Search for the cell housing the specified text and yield its (X, Y) center coordinate. 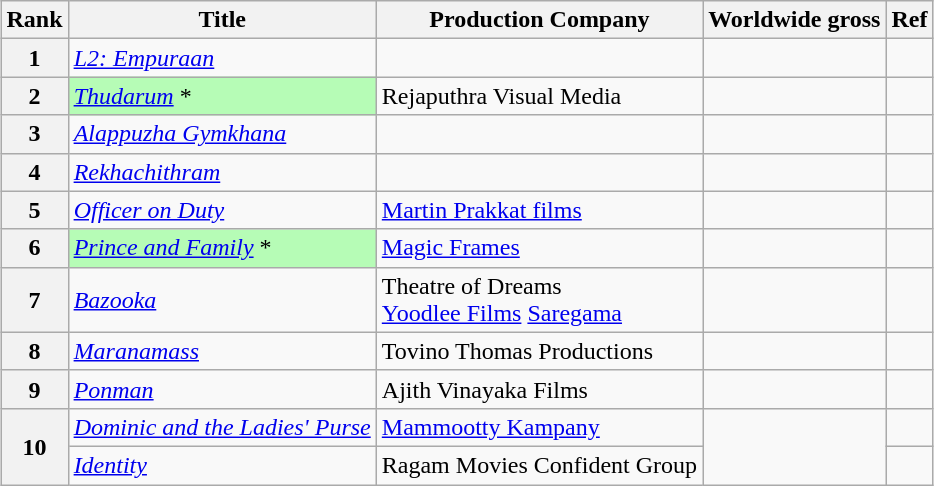
Ponman (222, 389)
3 (34, 134)
2 (34, 96)
Dominic and the Ladies' Purse (222, 427)
Maranamass (222, 351)
4 (34, 172)
Alappuzha Gymkhana (222, 134)
Worldwide gross (794, 20)
1 (34, 58)
Identity (222, 465)
9 (34, 389)
Prince and Family * (222, 248)
Title (222, 20)
Ajith Vinayaka Films (539, 389)
Tovino Thomas Productions (539, 351)
Bazooka (222, 300)
Thudarum * (222, 96)
Rekhachithram (222, 172)
Martin Prakkat films (539, 210)
5 (34, 210)
Ref (910, 20)
Rejaputhra Visual Media (539, 96)
Production Company (539, 20)
Officer on Duty (222, 210)
7 (34, 300)
Theatre of DreamsYoodlee Films Saregama (539, 300)
Ragam Movies Confident Group (539, 465)
10 (34, 446)
6 (34, 248)
8 (34, 351)
L2: Empuraan (222, 58)
Magic Frames (539, 248)
Rank (34, 20)
Mammootty Kampany (539, 427)
